For the text-containing cell, return its midpoint in (x, y) coordinate format. 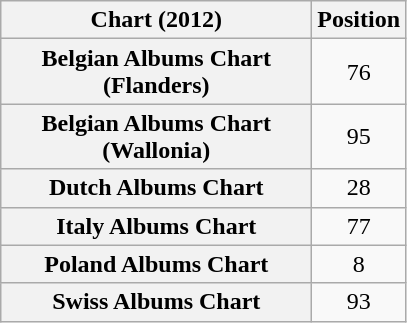
Belgian Albums Chart (Wallonia) (156, 136)
77 (359, 226)
8 (359, 264)
Position (359, 20)
Chart (2012) (156, 20)
95 (359, 136)
Dutch Albums Chart (156, 188)
Poland Albums Chart (156, 264)
Swiss Albums Chart (156, 302)
28 (359, 188)
93 (359, 302)
Italy Albums Chart (156, 226)
76 (359, 72)
Belgian Albums Chart (Flanders) (156, 72)
